Return (x, y) of the center of cell containing provided text 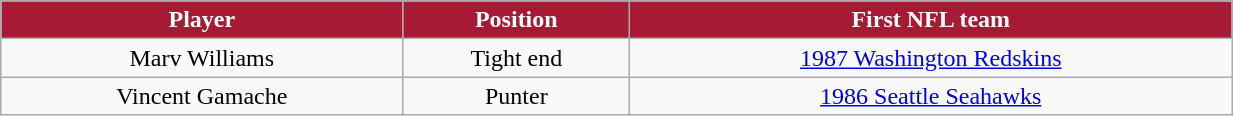
Marv Williams (202, 58)
Vincent Gamache (202, 96)
Tight end (516, 58)
Position (516, 20)
Punter (516, 96)
1987 Washington Redskins (931, 58)
Player (202, 20)
1986 Seattle Seahawks (931, 96)
First NFL team (931, 20)
